Find where the given text appears and provide that cell's center as (X, Y) coordinate. 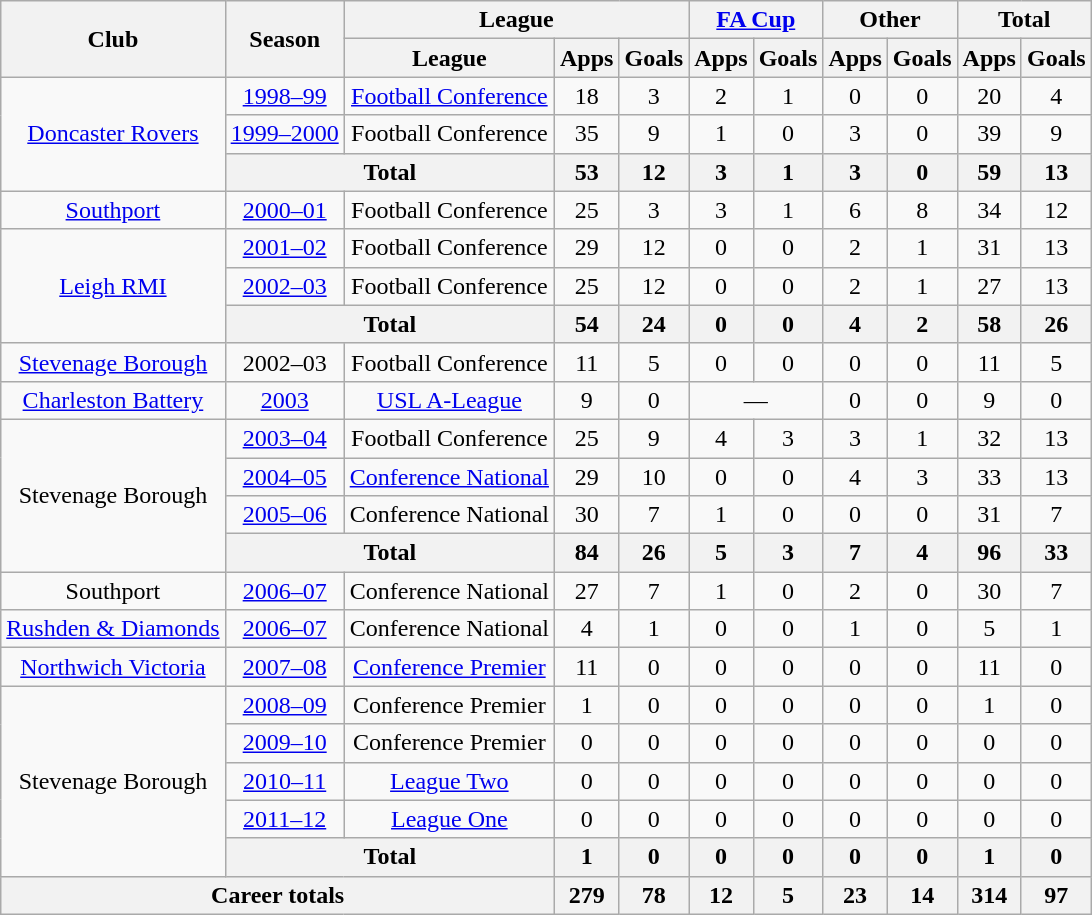
League One (449, 819)
10 (654, 477)
Other (890, 20)
1999–2000 (284, 134)
54 (587, 324)
20 (989, 96)
2011–12 (284, 819)
96 (989, 553)
6 (855, 210)
2001–02 (284, 248)
Doncaster Rovers (113, 134)
18 (587, 96)
— (756, 400)
8 (922, 210)
35 (587, 134)
14 (922, 895)
2004–05 (284, 477)
2009–10 (284, 743)
279 (587, 895)
2003 (284, 400)
Rushden & Diamonds (113, 629)
39 (989, 134)
2007–08 (284, 667)
Club (113, 39)
2003–04 (284, 438)
2005–06 (284, 515)
2010–11 (284, 781)
58 (989, 324)
Northwich Victoria (113, 667)
Leigh RMI (113, 286)
84 (587, 553)
59 (989, 172)
53 (587, 172)
314 (989, 895)
League Two (449, 781)
2000–01 (284, 210)
Career totals (278, 895)
34 (989, 210)
FA Cup (756, 20)
1998–99 (284, 96)
32 (989, 438)
24 (654, 324)
Season (284, 39)
23 (855, 895)
USL A-League (449, 400)
2008–09 (284, 705)
78 (654, 895)
97 (1056, 895)
Charleston Battery (113, 400)
